Output the (X, Y) coordinate of the center of the cell containing the given text.  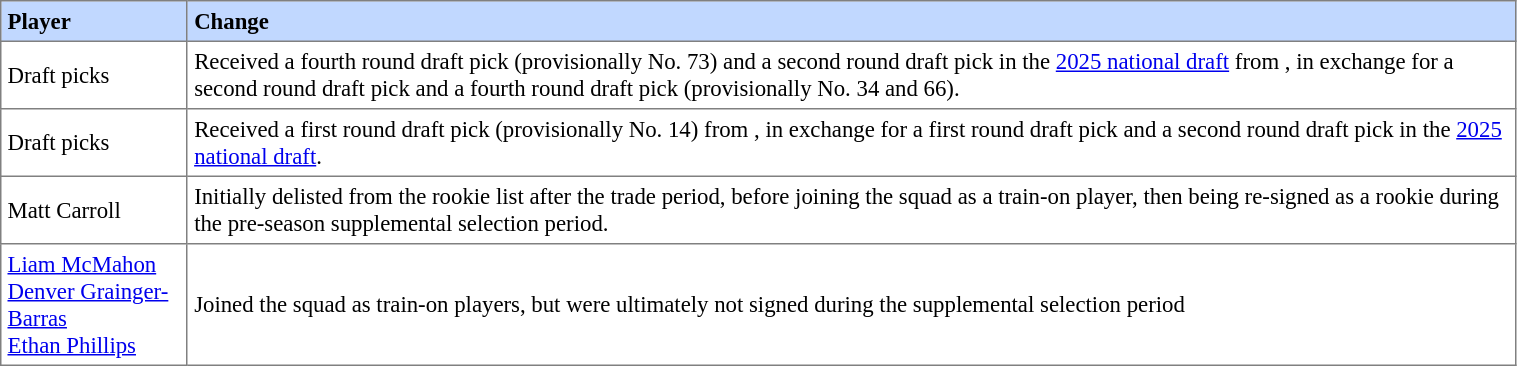
Liam McMahonDenver Grainger-BarrasEthan Phillips (94, 305)
Player (94, 21)
Matt Carroll (94, 210)
Change (852, 21)
Joined the squad as train-on players, but were ultimately not signed during the supplemental selection period (852, 305)
